Identify which cell holds the provided text, then report its (X, Y) central coordinate. 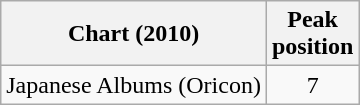
Chart (2010) (134, 34)
Japanese Albums (Oricon) (134, 85)
Peakposition (312, 34)
7 (312, 85)
